Determine the [x, y] coordinate at the center of the cell enclosing the given text.  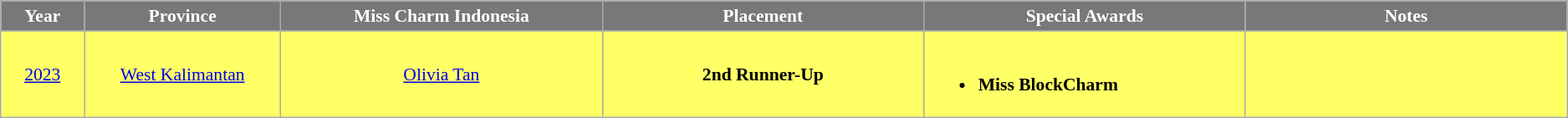
Placement [763, 16]
Miss BlockCharm [1085, 74]
Province [182, 16]
West Kalimantan [182, 74]
Special Awards [1085, 16]
Year [43, 16]
Notes [1406, 16]
2nd Runner-Up [763, 74]
2023 [43, 74]
Olivia Tan [442, 74]
Miss Charm Indonesia [442, 16]
